Search for the cell housing the specified text and yield its (x, y) center coordinate. 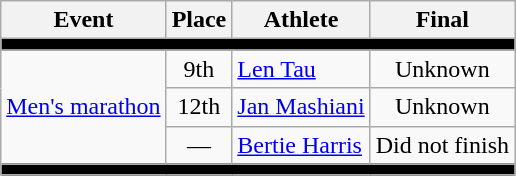
— (199, 145)
Men's marathon (84, 107)
12th (199, 107)
Len Tau (301, 69)
Bertie Harris (301, 145)
Jan Mashiani (301, 107)
Final (442, 20)
9th (199, 69)
Did not finish (442, 145)
Event (84, 20)
Athlete (301, 20)
Place (199, 20)
